Detect which cell encompasses the target text, then output its [x, y] center coordinate. 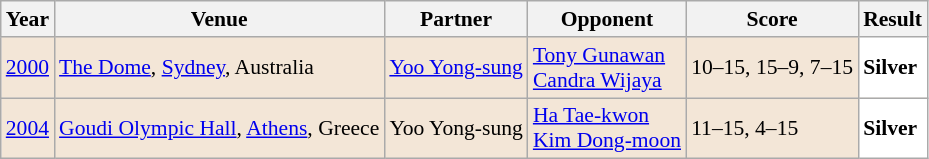
Partner [456, 19]
Opponent [607, 19]
The Dome, Sydney, Australia [219, 68]
2000 [28, 68]
11–15, 4–15 [772, 128]
Goudi Olympic Hall, Athens, Greece [219, 128]
Year [28, 19]
Result [892, 19]
Venue [219, 19]
Tony Gunawan Candra Wijaya [607, 68]
2004 [28, 128]
Score [772, 19]
Ha Tae-kwon Kim Dong-moon [607, 128]
10–15, 15–9, 7–15 [772, 68]
